Detect which cell encompasses the target text, then output its [x, y] center coordinate. 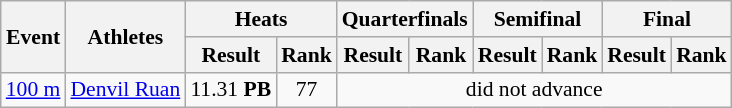
Quarterfinals [405, 19]
77 [306, 90]
Semifinal [538, 19]
11.31 PB [230, 90]
Denvil Ruan [125, 90]
Event [34, 36]
Final [666, 19]
Heats [260, 19]
100 m [34, 90]
Athletes [125, 36]
did not advance [534, 90]
